Find where the given text appears and provide that cell's center as (x, y) coordinate. 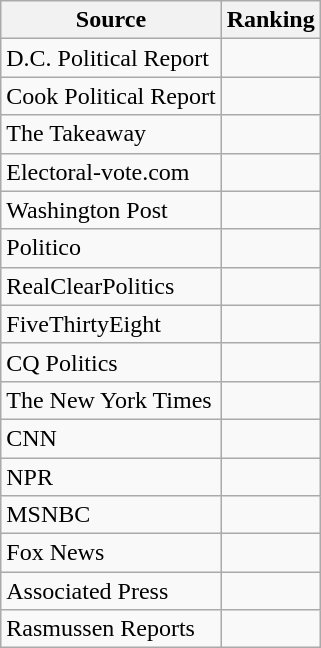
The Takeaway (111, 134)
NPR (111, 477)
Ranking (270, 20)
Source (111, 20)
Fox News (111, 553)
Associated Press (111, 591)
Rasmussen Reports (111, 629)
Cook Political Report (111, 96)
The New York Times (111, 400)
CNN (111, 438)
RealClearPolitics (111, 286)
CQ Politics (111, 362)
Politico (111, 248)
D.C. Political Report (111, 58)
Electoral-vote.com (111, 172)
FiveThirtyEight (111, 324)
Washington Post (111, 210)
MSNBC (111, 515)
